Locate the cell with the specified text and output its (x, y) center coordinate. 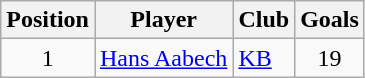
Position (48, 20)
1 (48, 58)
Hans Aabech (163, 58)
Club (264, 20)
19 (330, 58)
Goals (330, 20)
KB (264, 58)
Player (163, 20)
